Pinpoint the cell where the given text exists, returning its (x, y) midpoint coordinate. 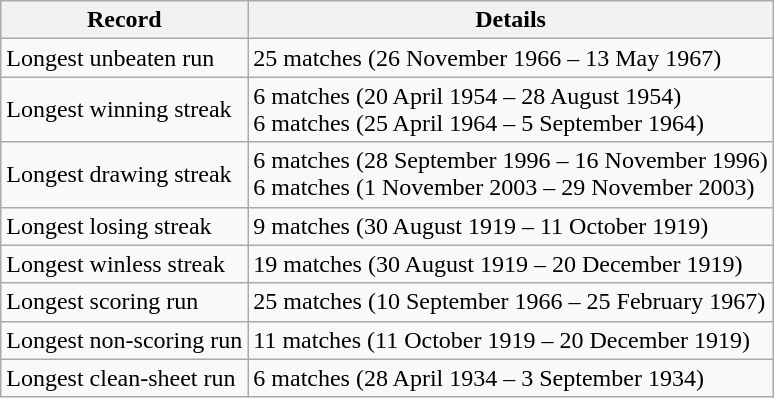
9 matches (30 August 1919 – 11 October 1919) (511, 226)
Longest winning streak (124, 110)
6 matches (28 September 1996 – 16 November 1996)6 matches (1 November 2003 – 29 November 2003) (511, 174)
Longest losing streak (124, 226)
Longest winless streak (124, 264)
6 matches (20 April 1954 – 28 August 1954)6 matches (25 April 1964 – 5 September 1964) (511, 110)
Record (124, 20)
Longest drawing streak (124, 174)
Details (511, 20)
Longest non-scoring run (124, 340)
25 matches (26 November 1966 – 13 May 1967) (511, 58)
Longest clean-sheet run (124, 378)
6 matches (28 April 1934 – 3 September 1934) (511, 378)
11 matches (11 October 1919 – 20 December 1919) (511, 340)
25 matches (10 September 1966 – 25 February 1967) (511, 302)
Longest scoring run (124, 302)
Longest unbeaten run (124, 58)
19 matches (30 August 1919 – 20 December 1919) (511, 264)
